Return [x, y] of the center of cell containing provided text 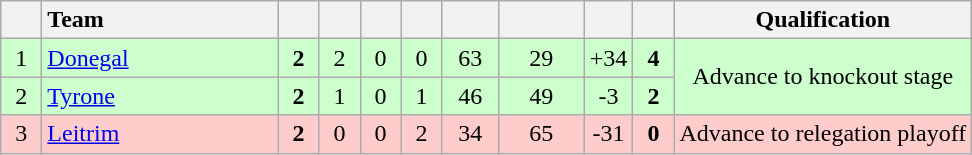
Donegal [160, 58]
4 [654, 58]
Advance to knockout stage [823, 77]
65 [541, 134]
29 [541, 58]
Qualification [823, 20]
Advance to relegation playoff [823, 134]
63 [470, 58]
3 [22, 134]
34 [470, 134]
49 [541, 96]
Leitrim [160, 134]
-31 [608, 134]
Team [160, 20]
46 [470, 96]
+34 [608, 58]
-3 [608, 96]
Tyrone [160, 96]
